Locate the cell with the specified text and output its [X, Y] center coordinate. 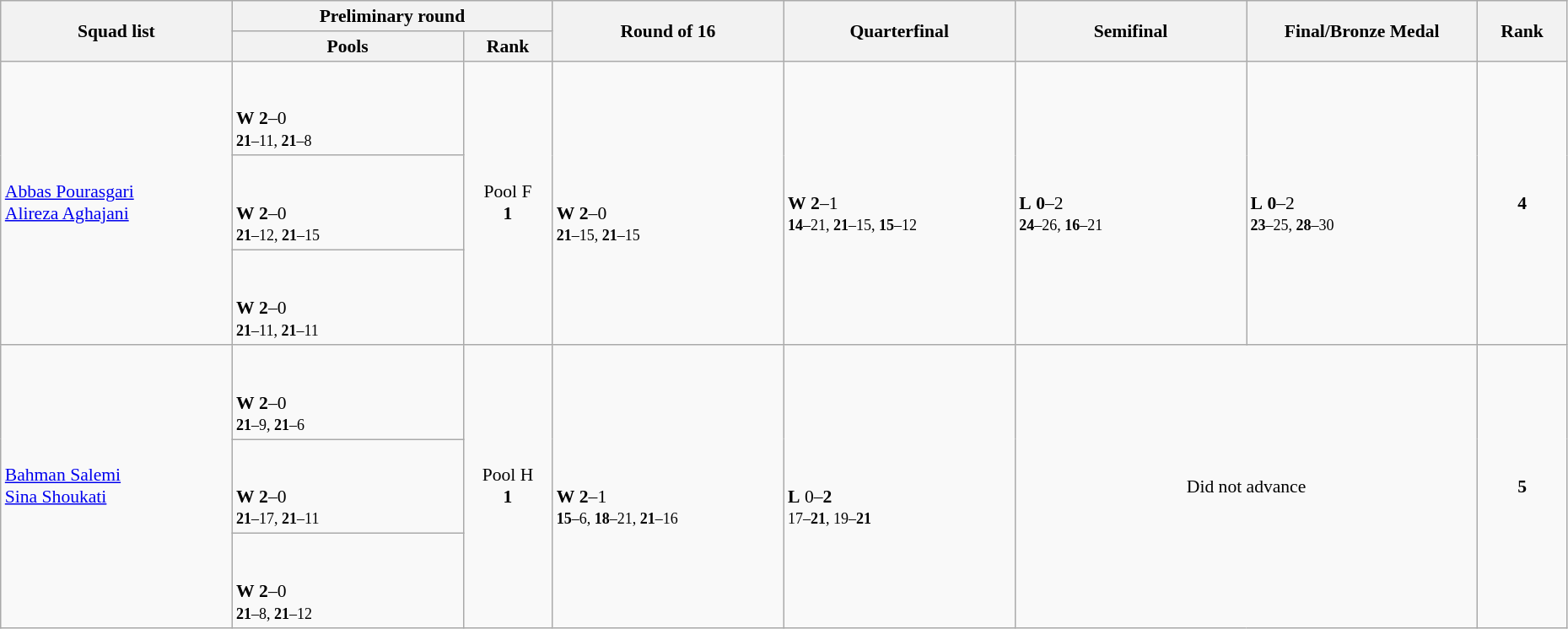
Abbas PourasgariAlireza Aghajani [116, 202]
L 0–224–26, 16–21 [1130, 202]
Preliminary round [392, 16]
Quarterfinal [899, 30]
L 0–217–21, 19–21 [899, 487]
Squad list [116, 30]
4 [1522, 202]
W 2–115–6, 18–21, 21–16 [668, 487]
W 2–021–15, 21–15 [668, 202]
W 2–114–21, 21–15, 15–12 [899, 202]
W 2–021–11, 21–8 [348, 108]
L 0–223–25, 28–30 [1362, 202]
W 2–021–8, 21–12 [348, 581]
Bahman SalemiSina Shoukati [116, 487]
W 2–021–12, 21–15 [348, 203]
Did not advance [1247, 487]
W 2–021–17, 21–11 [348, 487]
Round of 16 [668, 30]
W 2–021–9, 21–6 [348, 392]
Final/Bronze Medal [1362, 30]
Pool F1 [508, 202]
W 2–021–11, 21–11 [348, 298]
5 [1522, 487]
Pool H1 [508, 487]
Semifinal [1130, 30]
Pools [348, 46]
